For the text-containing cell, return its midpoint in (x, y) coordinate format. 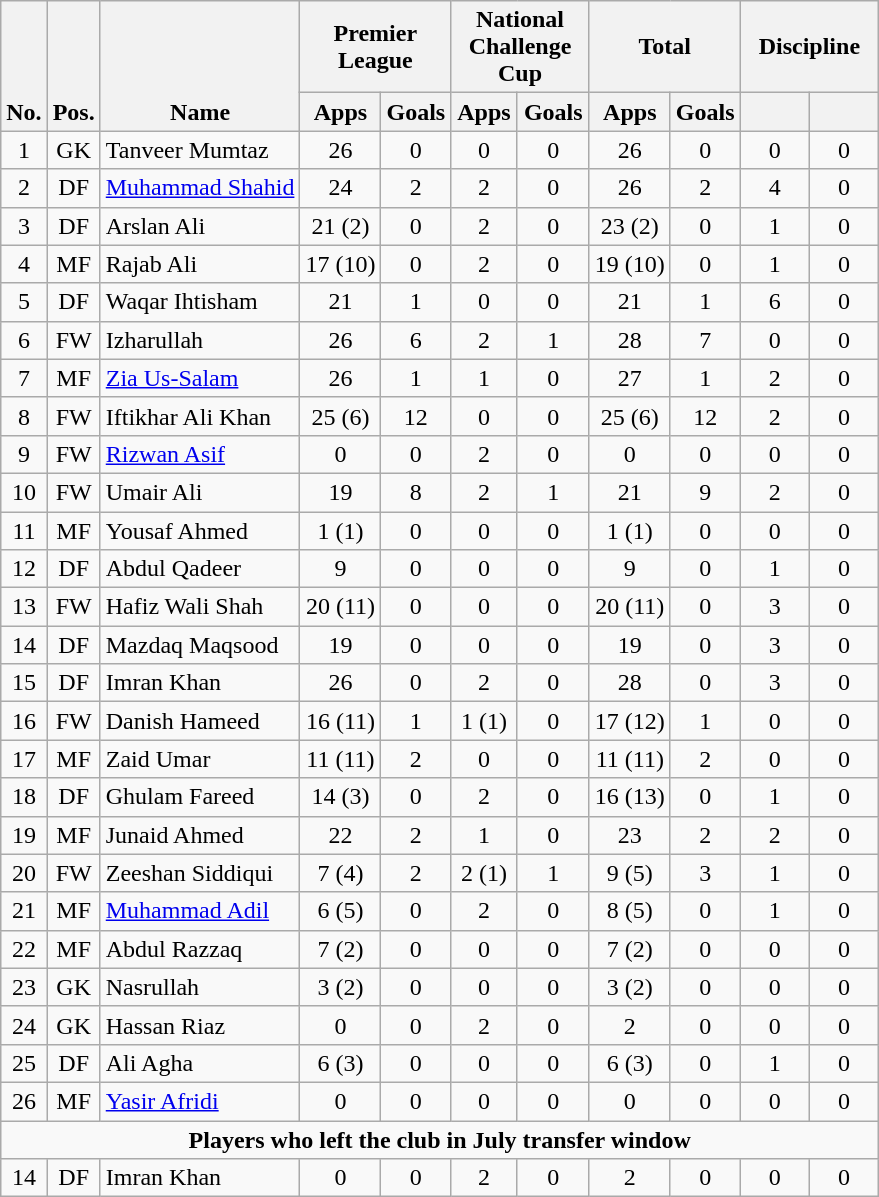
Premier League (376, 47)
18 (24, 797)
Junaid Ahmed (200, 835)
Arslan Ali (200, 226)
Danish Hameed (200, 721)
Rizwan Asif (200, 454)
Total (664, 47)
25 (24, 1063)
17 (24, 759)
Yousaf Ahmed (200, 531)
Waqar Ihtisham (200, 302)
Mazdaq Maqsood (200, 645)
21 (2) (340, 226)
Ali Agha (200, 1063)
2 (1) (484, 873)
Iftikhar Ali Khan (200, 416)
10 (24, 492)
16 (24, 721)
Muhammad Shahid (200, 188)
Zeeshan Siddiqui (200, 873)
Tanveer Mumtaz (200, 150)
Umair Ali (200, 492)
8 (5) (630, 911)
14 (3) (340, 797)
Hafiz Wali Shah (200, 607)
Abdul Razzaq (200, 949)
Zaid Umar (200, 759)
17 (10) (340, 264)
Yasir Afridi (200, 1101)
23 (2) (630, 226)
7 (4) (340, 873)
Muhammad Adil (200, 911)
Rajab Ali (200, 264)
Players who left the club in July transfer window (440, 1139)
16 (13) (630, 797)
Nasrullah (200, 987)
9 (5) (630, 873)
National Challenge Cup (520, 47)
Hassan Riaz (200, 1025)
No. (24, 66)
20 (24, 873)
11 (24, 531)
Izharullah (200, 340)
Discipline (810, 47)
Ghulam Fareed (200, 797)
Name (200, 66)
Abdul Qadeer (200, 569)
15 (24, 683)
Pos. (74, 66)
6 (5) (340, 911)
19 (10) (630, 264)
17 (12) (630, 721)
13 (24, 607)
27 (630, 378)
16 (11) (340, 721)
Zia Us-Salam (200, 378)
5 (24, 302)
